Pinpoint the cell where the given text exists, returning its (x, y) midpoint coordinate. 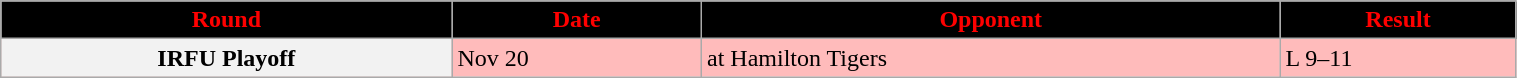
Round (226, 20)
IRFU Playoff (226, 58)
at Hamilton Tigers (990, 58)
Date (576, 20)
Opponent (990, 20)
Result (1398, 20)
L 9–11 (1398, 58)
Nov 20 (576, 58)
